Pinpoint the cell where the given text exists, returning its [X, Y] midpoint coordinate. 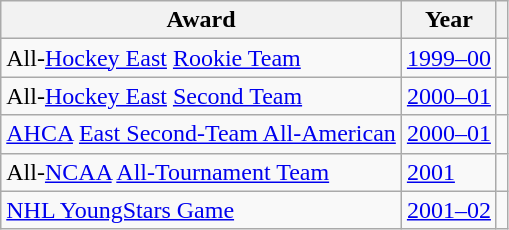
2001 [448, 172]
Award [202, 20]
2001–02 [448, 210]
All-Hockey East Rookie Team [202, 58]
1999–00 [448, 58]
AHCA East Second-Team All-American [202, 134]
All-Hockey East Second Team [202, 96]
NHL YoungStars Game [202, 210]
All-NCAA All-Tournament Team [202, 172]
Year [448, 20]
